Return the (x, y) coordinate for the center point of the cell that contains the specified text.  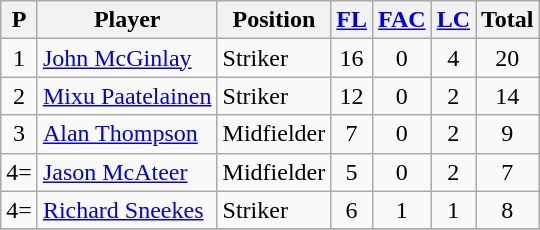
Jason McAteer (127, 172)
P (20, 20)
Richard Sneekes (127, 210)
3 (20, 134)
Alan Thompson (127, 134)
8 (508, 210)
9 (508, 134)
Total (508, 20)
LC (453, 20)
20 (508, 58)
FL (352, 20)
16 (352, 58)
5 (352, 172)
14 (508, 96)
FAC (402, 20)
Mixu Paatelainen (127, 96)
John McGinlay (127, 58)
6 (352, 210)
Player (127, 20)
Position (274, 20)
12 (352, 96)
4 (453, 58)
